Locate the cell with the specified text and output its (x, y) center coordinate. 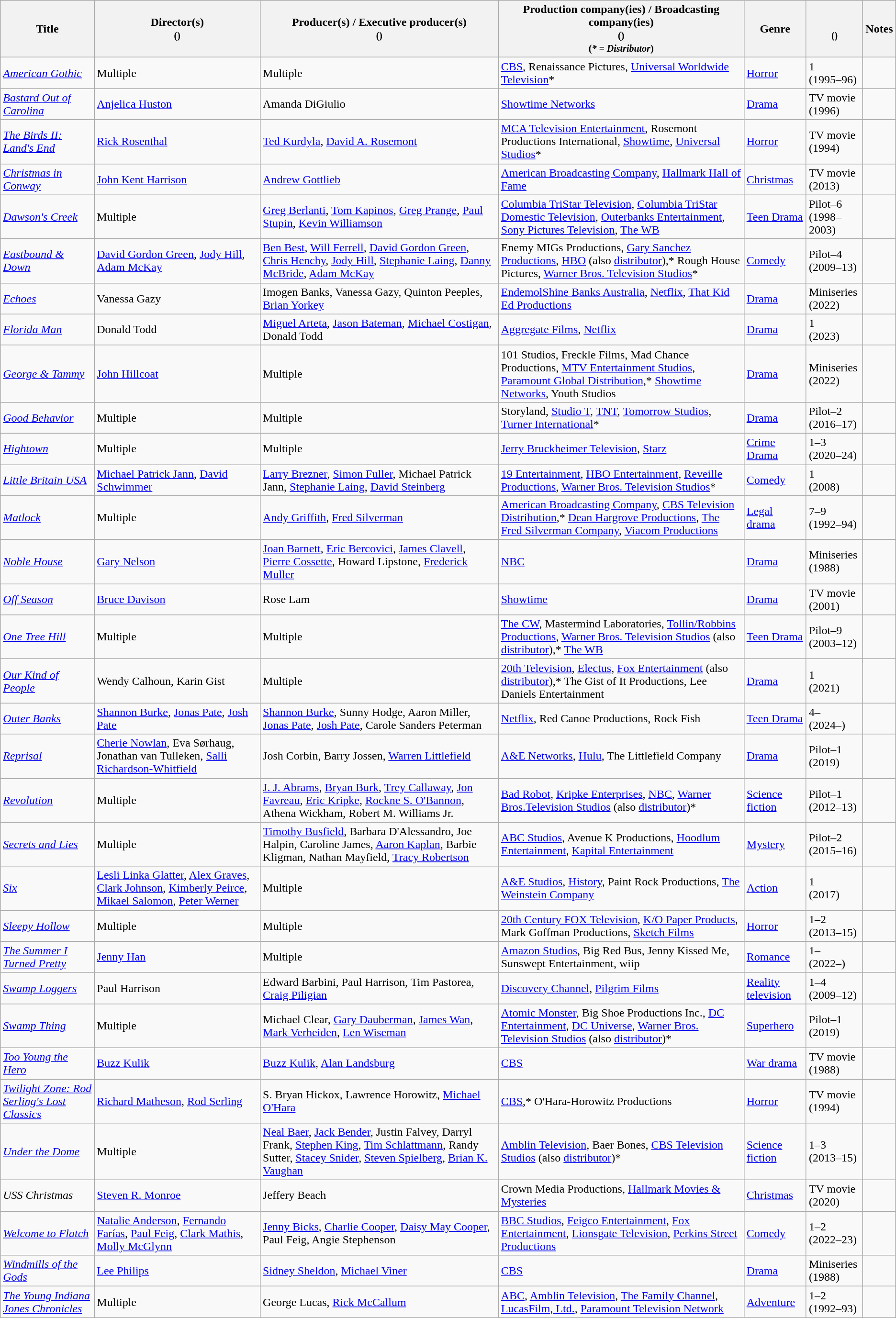
Wendy Calhoun, Karin Gist (177, 681)
1–2(2013–15) (834, 926)
USS Christmas (47, 1195)
Larry Brezner, Simon Fuller, Michael Patrick Jann, Stephanie Laing, David Steinberg (380, 480)
TV movie(2020) (834, 1195)
Echoes (47, 299)
Production company(ies) / Broadcasting company(ies)()(* = Distributor) (621, 29)
Jerry Bruckheimer Television, Starz (621, 449)
1–(2022–) (834, 957)
Christmas in Conway (47, 179)
Cherie Nowlan, Eva Sørhaug, Jonathan van Tulleken, Salli Richardson-Whitfield (177, 756)
Atomic Monster, Big Shoe Productions Inc., DC Entertainment, DC Universe, Warner Bros. Television Studios (also distributor)* (621, 1026)
1(2008) (834, 480)
MCA Television Entertainment, Rosemont Productions International, Showtime, Universal Studios* (621, 142)
Windmills of the Gods (47, 1271)
Florida Man (47, 329)
Miguel Arteta, Jason Bateman, Michael Costigan, Donald Todd (380, 329)
War drama (775, 1063)
Showtime Networks (621, 104)
Notes (879, 29)
George & Tammy (47, 373)
Our Kind of People (47, 681)
Revolution (47, 800)
Buzz Kulik (177, 1063)
Lesli Linka Glatter, Alex Graves, Clark Johnson, Kimberly Peirce, Mikael Salomon, Peter Werner (177, 888)
Lee Philips (177, 1271)
The Summer I Turned Pretty (47, 957)
Title (47, 29)
Enemy MIGs Productions, Gary Sanchez Productions, HBO (also distributor),* Rough House Pictures, Warner Bros. Television Studios* (621, 261)
Richard Matheson, Rod Serling (177, 1101)
American Broadcasting Company, CBS Television Distribution,* Dean Hargrove Productions, The Fred Silverman Company, Viacom Productions (621, 518)
CBS,* O'Hara-Horowitz Productions (621, 1101)
19 Entertainment, HBO Entertainment, Reveille Productions, Warner Bros. Television Studios* (621, 480)
Genre (775, 29)
Six (47, 888)
Ted Kurdyla, David A. Rosemont (380, 142)
Jenny Bicks, Charlie Cooper, Daisy May Cooper, Paul Feig, Angie Stephenson (380, 1233)
Storyland, Studio T, TNT, Tomorrow Studios, Turner International* (621, 417)
Secrets and Lies (47, 844)
Romance (775, 957)
Welcome to Flatch (47, 1233)
TV movie(2001) (834, 599)
Michael Patrick Jann, David Schwimmer (177, 480)
One Tree Hill (47, 637)
Superhero (775, 1026)
Good Behavior (47, 417)
Donald Todd (177, 329)
7–9(1992–94) (834, 518)
Reality television (775, 988)
Noble House (47, 562)
Matlock (47, 518)
Pilot–6(1998–2003) (834, 217)
1(1995–96) (834, 73)
Bad Robot, Kripke Enterprises, NBC, Warner Bros.Television Studios (also distributor)* (621, 800)
Adventure (775, 1302)
Bruce Davison (177, 599)
S. Bryan Hickox, Lawrence Horowitz, Michael O'Hara (380, 1101)
Shannon Burke, Jonas Pate, Josh Pate (177, 719)
101 Studios, Freckle Films, Mad Chance Productions, MTV Entertainment Studios, Paramount Global Distribution,* Showtime Networks, Youth Studios (621, 373)
ABC Studios, Avenue K Productions, Hoodlum Entertainment, Kapital Entertainment (621, 844)
Jeffery Beach (380, 1195)
Bastard Out of Carolina (47, 104)
Off Season (47, 599)
Timothy Busfield, Barbara D'Alessandro, Joe Halpin, Caroline James, Aaron Kaplan, Barbie Kligman, Nathan Mayfield, Tracy Robertson (380, 844)
Paul Harrison (177, 988)
Netflix, Red Canoe Productions, Rock Fish (621, 719)
1(2023) (834, 329)
George Lucas, Rick McCallum (380, 1302)
TV movie(1988) (834, 1063)
Rose Lam (380, 599)
Mystery (775, 844)
American Broadcasting Company, Hallmark Hall of Fame (621, 179)
Shannon Burke, Sunny Hodge, Aaron Miller, Jonas Pate, Josh Pate, Carole Sanders Peterman (380, 719)
Action (775, 888)
The CW, Mastermind Laboratories, Tollin/Robbins Productions, Warner Bros. Television Studios (also distributor),* The WB (621, 637)
The Birds II: Land's End (47, 142)
American Gothic (47, 73)
Gary Nelson (177, 562)
Natalie Anderson, Fernando Farías, Paul Feig, Clark Mathis, Molly McGlynn (177, 1233)
Josh Corbin, Barry Jossen, Warren Littlefield (380, 756)
EndemolShine Banks Australia, Netflix, That Kid Ed Productions (621, 299)
John Hillcoat (177, 373)
Andrew Gottlieb (380, 179)
Too Young the Hero (47, 1063)
Outer Banks (47, 719)
Pilot–4(2009–13) (834, 261)
Discovery Channel, Pilgrim Films (621, 988)
Steven R. Monroe (177, 1195)
Pilot–2(2015–16) (834, 844)
1–4(2009–12) (834, 988)
Hightown (47, 449)
Vanessa Gazy (177, 299)
1–3(2013–15) (834, 1151)
ABC, Amblin Television, The Family Channel, LucasFilm, Ltd., Paramount Television Network (621, 1302)
TV movie(1996) (834, 104)
Edward Barbini, Paul Harrison, Tim Pastorea, Craig Piligian (380, 988)
Aggregate Films, Netflix (621, 329)
Showtime (621, 599)
1(2021) (834, 681)
Twilight Zone: Rod Serling's Lost Classics (47, 1101)
Jenny Han (177, 957)
Swamp Loggers (47, 988)
Michael Clear, Gary Dauberman, James Wan, Mark Verheiden, Len Wiseman (380, 1026)
1(2017) (834, 888)
Anjelica Huston (177, 104)
Joan Barnett, Eric Bercovici, James Clavell, Pierre Cossette, Howard Lipstone, Frederick Muller (380, 562)
Under the Dome (47, 1151)
A&E Networks, Hulu, The Littlefield Company (621, 756)
Legal drama (775, 518)
NBC (621, 562)
BBC Studios, Feigco Entertainment, Fox Entertainment, Lionsgate Television, Perkins Street Productions (621, 1233)
Amanda DiGiulio (380, 104)
Pilot–1(2012–13) (834, 800)
Neal Baer, Jack Bender, Justin Falvey, Darryl Frank, Stephen King, Tim Schlattmann, Randy Sutter, Stacey Snider, Steven Spielberg, Brian K. Vaughan (380, 1151)
Pilot–9(2003–12) (834, 637)
A&E Studios, History, Paint Rock Productions, The Weinstein Company (621, 888)
John Kent Harrison (177, 179)
Sleepy Hollow (47, 926)
CBS, Renaissance Pictures, Universal Worldwide Television* (621, 73)
Swamp Thing (47, 1026)
Amblin Television, Baer Bones, CBS Television Studios (also distributor)* (621, 1151)
20th Television, Electus, Fox Entertainment (also distributor),* The Gist of It Productions, Lee Daniels Entertainment (621, 681)
Buzz Kulik, Alan Landsburg (380, 1063)
() (834, 29)
1–2(2022–23) (834, 1233)
Columbia TriStar Television, Columbia TriStar Domestic Television, Outerbanks Entertainment, Sony Pictures Television, The WB (621, 217)
The Young Indiana Jones Chronicles (47, 1302)
Imogen Banks, Vanessa Gazy, Quinton Peeples, Brian Yorkey (380, 299)
Sidney Sheldon, Michael Viner (380, 1271)
4–(2024–) (834, 719)
Reprisal (47, 756)
Crime Drama (775, 449)
Dawson's Creek (47, 217)
20th Century FOX Television, K/O Paper Products, Mark Goffman Productions, Sketch Films (621, 926)
Greg Berlanti, Tom Kapinos, Greg Prange, Paul Stupin, Kevin Williamson (380, 217)
Producer(s) / Executive producer(s)() (380, 29)
Eastbound & Down (47, 261)
Little Britain USA (47, 480)
Pilot–2 (2016–17) (834, 417)
TV movie(2013) (834, 179)
Director(s)() (177, 29)
David Gordon Green, Jody Hill, Adam McKay (177, 261)
Ben Best, Will Ferrell, David Gordon Green, Chris Henchy, Jody Hill, Stephanie Laing, Danny McBride, Adam McKay (380, 261)
J. J. Abrams, Bryan Burk, Trey Callaway, Jon Favreau, Eric Kripke, Rockne S. O'Bannon, Athena Wickham, Robert M. Williams Jr. (380, 800)
Crown Media Productions, Hallmark Movies & Mysteries (621, 1195)
1–2(1992–93) (834, 1302)
1–3(2020–24) (834, 449)
Rick Rosenthal (177, 142)
Andy Griffith, Fred Silverman (380, 518)
Amazon Studios, Big Red Bus, Jenny Kissed Me, Sunswept Entertainment, wiip (621, 957)
